Pinpoint the cell where the given text exists, returning its [X, Y] midpoint coordinate. 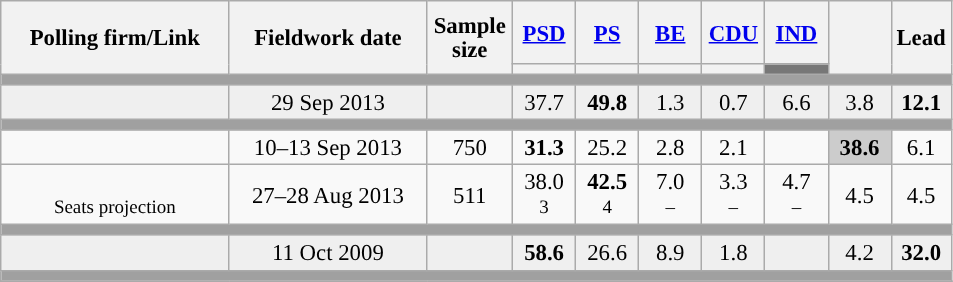
27–28 Aug 2013 [328, 195]
2.8 [670, 148]
26.6 [608, 254]
Sample size [470, 38]
Polling firm/Link [115, 38]
32.0 [921, 254]
CDU [734, 32]
25.2 [608, 148]
49.8 [608, 102]
3.3 – [734, 195]
4.7 – [796, 195]
10–13 Sep 2013 [328, 148]
37.7 [544, 102]
Seats projection [115, 195]
8.9 [670, 254]
750 [470, 148]
Lead [921, 38]
38.6 [860, 148]
1.8 [734, 254]
PS [608, 32]
2.1 [734, 148]
58.6 [544, 254]
11 Oct 2009 [328, 254]
6.1 [921, 148]
0.7 [734, 102]
29 Sep 2013 [328, 102]
IND [796, 32]
42.54 [608, 195]
3.8 [860, 102]
1.3 [670, 102]
BE [670, 32]
6.6 [796, 102]
31.3 [544, 148]
12.1 [921, 102]
38.03 [544, 195]
Fieldwork date [328, 38]
511 [470, 195]
4.2 [860, 254]
PSD [544, 32]
7.0 – [670, 195]
